Search for the cell housing the specified text and yield its (x, y) center coordinate. 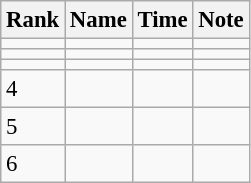
Rank (33, 20)
Note (221, 20)
Time (162, 20)
Name (99, 20)
5 (33, 127)
4 (33, 89)
